Output the [X, Y] coordinate of the center of the cell containing the given text.  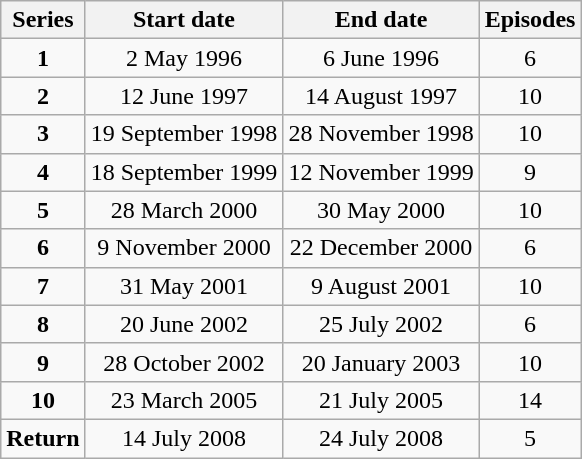
14 [530, 400]
31 May 2001 [184, 286]
2 [43, 96]
28 October 2002 [184, 362]
8 [43, 324]
24 July 2008 [381, 438]
12 June 1997 [184, 96]
End date [381, 20]
6 June 1996 [381, 58]
12 November 1999 [381, 172]
14 July 2008 [184, 438]
Episodes [530, 20]
7 [43, 286]
19 September 1998 [184, 134]
9 November 2000 [184, 248]
22 December 2000 [381, 248]
18 September 1999 [184, 172]
20 June 2002 [184, 324]
28 March 2000 [184, 210]
21 July 2005 [381, 400]
23 March 2005 [184, 400]
Series [43, 20]
30 May 2000 [381, 210]
14 August 1997 [381, 96]
Start date [184, 20]
3 [43, 134]
28 November 1998 [381, 134]
2 May 1996 [184, 58]
9 August 2001 [381, 286]
4 [43, 172]
20 January 2003 [381, 362]
Return [43, 438]
25 July 2002 [381, 324]
1 [43, 58]
